From the cell containing the given text, extract its center point as (x, y) coordinate. 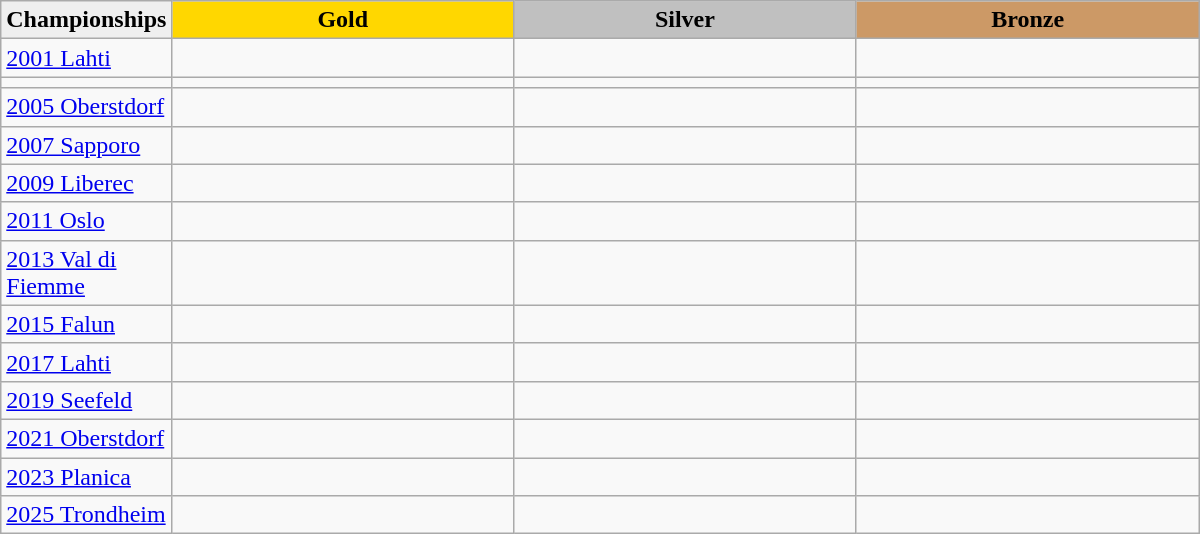
2019 Seefeld (86, 400)
2015 Falun (86, 324)
2023 Planica (86, 477)
Gold (343, 20)
2001 Lahti (86, 58)
2005 Oberstdorf (86, 107)
2009 Liberec (86, 183)
2017 Lahti (86, 362)
2011 Oslo (86, 221)
Silver (685, 20)
2025 Trondheim (86, 515)
Championships (86, 20)
2007 Sapporo (86, 145)
2013 Val di Fiemme (86, 272)
2021 Oberstdorf (86, 438)
Bronze (1028, 20)
